Scan for the cell matching the given text and deliver its [x, y] coordinate at center. 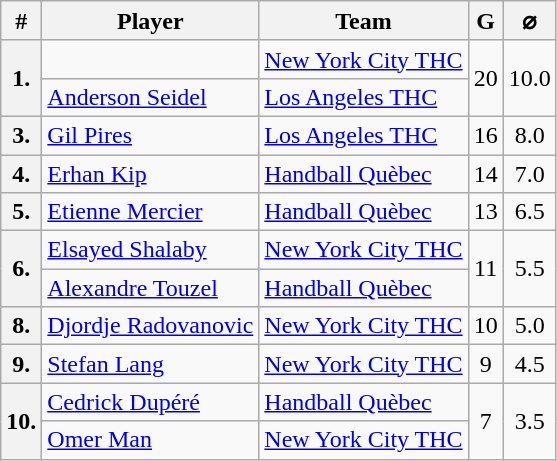
# [22, 21]
1. [22, 78]
Anderson Seidel [150, 97]
5.5 [530, 269]
13 [486, 212]
Gil Pires [150, 135]
8.0 [530, 135]
10. [22, 421]
Elsayed Shalaby [150, 250]
8. [22, 326]
6.5 [530, 212]
5.0 [530, 326]
Etienne Mercier [150, 212]
Omer Man [150, 440]
20 [486, 78]
Djordje Radovanovic [150, 326]
9. [22, 364]
16 [486, 135]
3. [22, 135]
7.0 [530, 173]
Stefan Lang [150, 364]
Alexandre Touzel [150, 288]
4.5 [530, 364]
G [486, 21]
6. [22, 269]
Cedrick Dupéré [150, 402]
14 [486, 173]
5. [22, 212]
4. [22, 173]
9 [486, 364]
Player [150, 21]
⌀ [530, 21]
Team [364, 21]
11 [486, 269]
3.5 [530, 421]
10 [486, 326]
10.0 [530, 78]
Erhan Kip [150, 173]
7 [486, 421]
